Return the [X, Y] coordinate for the center point of the cell that contains the specified text.  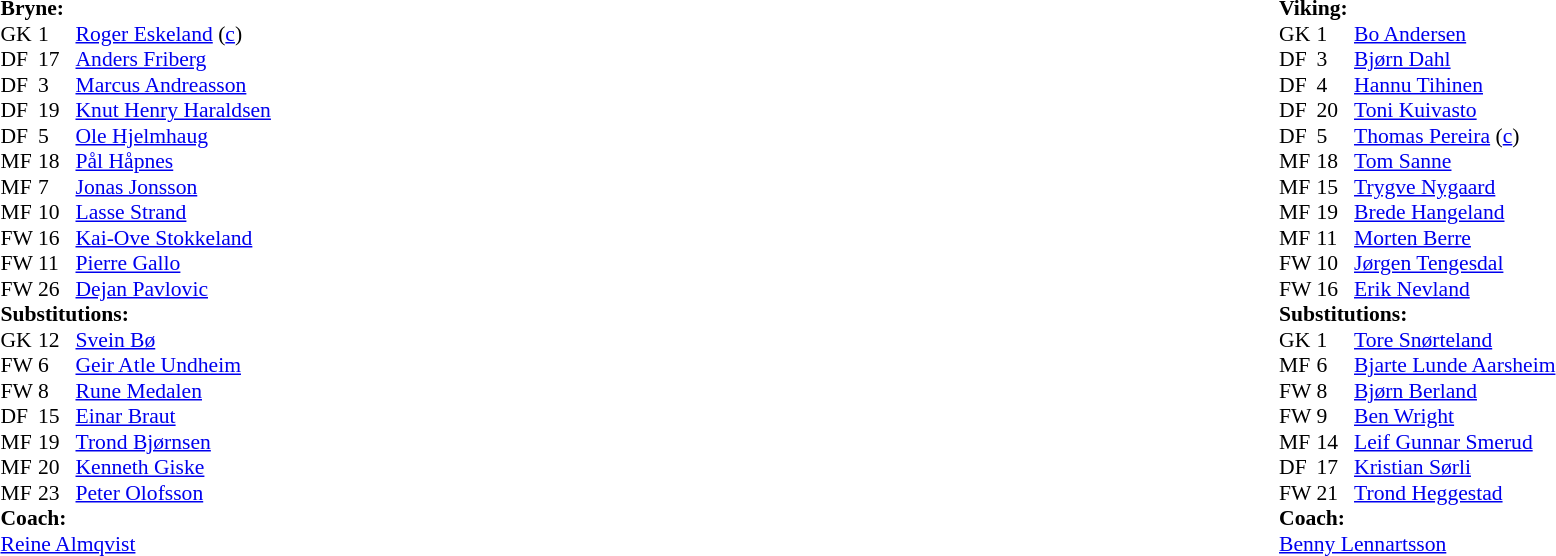
Leif Gunnar Smerud [1454, 442]
Rune Medalen [174, 391]
Marcus Andreasson [174, 85]
21 [1336, 493]
Peter Olofsson [174, 493]
Dejan Pavlovic [174, 289]
Ole Hjelmhaug [174, 136]
Roger Eskeland (c) [174, 34]
Bjørn Berland [1454, 391]
Knut Henry Haraldsen [174, 111]
Morten Berre [1454, 238]
Anders Friberg [174, 59]
26 [57, 289]
Svein Bø [174, 340]
Toni Kuivasto [1454, 111]
Bjørn Dahl [1454, 59]
14 [1336, 442]
Tore Snørteland [1454, 340]
Bjarte Lunde Aarsheim [1454, 365]
Einar Braut [174, 417]
Jørgen Tengesdal [1454, 263]
Hannu Tihinen [1454, 85]
Pål Håpnes [174, 161]
7 [57, 187]
23 [57, 493]
Trygve Nygaard [1454, 187]
Erik Nevland [1454, 289]
Kenneth Giske [174, 467]
Thomas Pereira (c) [1454, 136]
4 [1336, 85]
12 [57, 340]
Ben Wright [1454, 417]
Pierre Gallo [174, 263]
Kai-Ove Stokkeland [174, 238]
Brede Hangeland [1454, 213]
Trond Heggestad [1454, 493]
Bo Andersen [1454, 34]
Geir Atle Undheim [174, 365]
Trond Bjørnsen [174, 442]
9 [1336, 417]
Kristian Sørli [1454, 467]
Tom Sanne [1454, 161]
Jonas Jonsson [174, 187]
Lasse Strand [174, 213]
